Capture the cell that displays the provided text and extract its (X, Y) central coordinate. 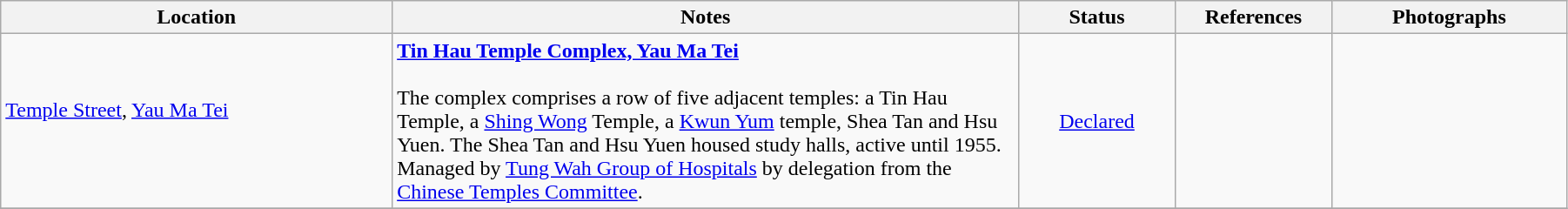
Temple Street, Yau Ma Tei (197, 121)
Status (1097, 17)
Location (197, 17)
References (1253, 17)
Declared (1097, 121)
Notes (706, 17)
Photographs (1449, 17)
